Capture the cell that displays the provided text and extract its [X, Y] central coordinate. 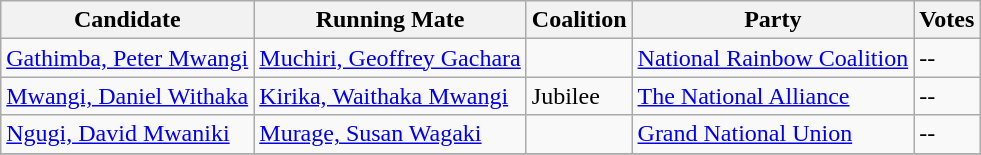
Candidate [128, 20]
Party [773, 20]
Muchiri, Geoffrey Gachara [390, 58]
Coalition [579, 20]
Grand National Union [773, 134]
Gathimba, Peter Mwangi [128, 58]
Mwangi, Daniel Withaka [128, 96]
Ngugi, David Mwaniki [128, 134]
Kirika, Waithaka Mwangi [390, 96]
Jubilee [579, 96]
Murage, Susan Wagaki [390, 134]
Running Mate [390, 20]
National Rainbow Coalition [773, 58]
The National Alliance [773, 96]
Votes [947, 20]
